For the text-containing cell, return its midpoint in [X, Y] coordinate format. 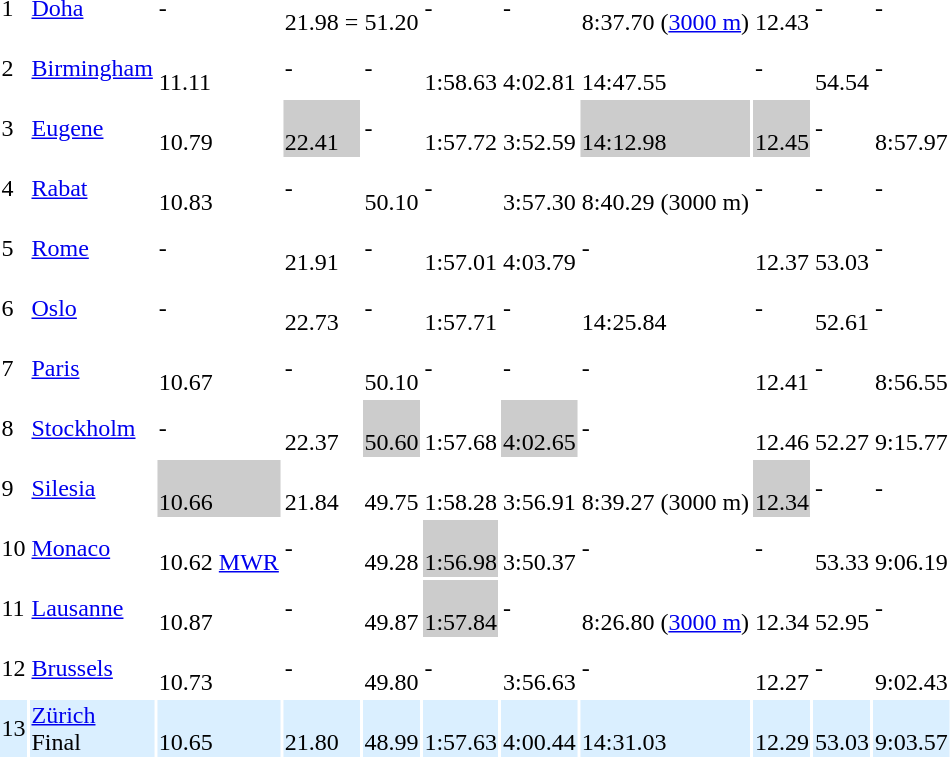
9:15.77 [912, 428]
1:57.71 [461, 308]
22.37 [322, 428]
6 [14, 308]
22.41 [322, 128]
14:31.03 [665, 728]
49.28 [392, 548]
3 [14, 128]
12.46 [782, 428]
12.27 [782, 668]
3:52.59 [540, 128]
14:25.84 [665, 308]
1:56.98 [461, 548]
22.73 [322, 308]
49.80 [392, 668]
Stockholm [92, 428]
Paris [92, 368]
1:58.63 [461, 68]
8 [14, 428]
Birmingham [92, 68]
9:03.57 [912, 728]
8:39.27 (3000 m) [665, 488]
11 [14, 608]
10 [14, 548]
12 [14, 668]
10.83 [218, 188]
10.62 MWR [218, 548]
8:57.97 [912, 128]
1:57.63 [461, 728]
8:40.29 (3000 m) [665, 188]
9:06.19 [912, 548]
54.54 [842, 68]
1:57.72 [461, 128]
Silesia [92, 488]
52.27 [842, 428]
49.87 [392, 608]
4:02.81 [540, 68]
53.33 [842, 548]
9 [14, 488]
Rabat [92, 188]
ZürichFinal [92, 728]
12.29 [782, 728]
3:50.37 [540, 548]
3:57.30 [540, 188]
10.66 [218, 488]
12.41 [782, 368]
21.91 [322, 248]
4:00.44 [540, 728]
7 [14, 368]
12.37 [782, 248]
2 [14, 68]
21.80 [322, 728]
48.99 [392, 728]
Rome [92, 248]
1:57.84 [461, 608]
1:57.68 [461, 428]
10.79 [218, 128]
1:58.28 [461, 488]
11.11 [218, 68]
12.45 [782, 128]
13 [14, 728]
Lausanne [92, 608]
3:56.91 [540, 488]
Brussels [92, 668]
4:03.79 [540, 248]
21.84 [322, 488]
14:47.55 [665, 68]
49.75 [392, 488]
9:02.43 [912, 668]
52.61 [842, 308]
8:26.80 (3000 m) [665, 608]
5 [14, 248]
3:56.63 [540, 668]
50.60 [392, 428]
10.87 [218, 608]
4 [14, 188]
Eugene [92, 128]
4:02.65 [540, 428]
14:12.98 [665, 128]
1:57.01 [461, 248]
10.67 [218, 368]
10.73 [218, 668]
Oslo [92, 308]
8:56.55 [912, 368]
Monaco [92, 548]
52.95 [842, 608]
10.65 [218, 728]
